Find where the given text appears and provide that cell's center as (X, Y) coordinate. 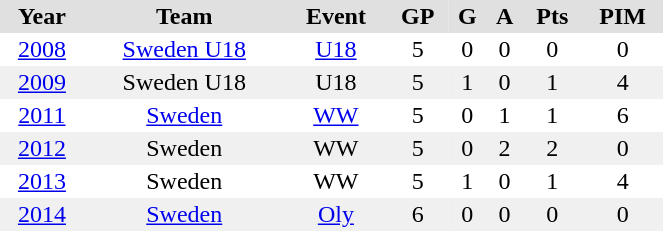
2008 (42, 50)
2014 (42, 214)
Pts (552, 16)
Team (184, 16)
GP (418, 16)
Year (42, 16)
6 (418, 214)
A (504, 16)
2013 (42, 182)
Oly (336, 214)
2009 (42, 82)
2012 (42, 148)
Event (336, 16)
2011 (42, 116)
G (467, 16)
